From the cell containing the given text, extract its center point as (x, y) coordinate. 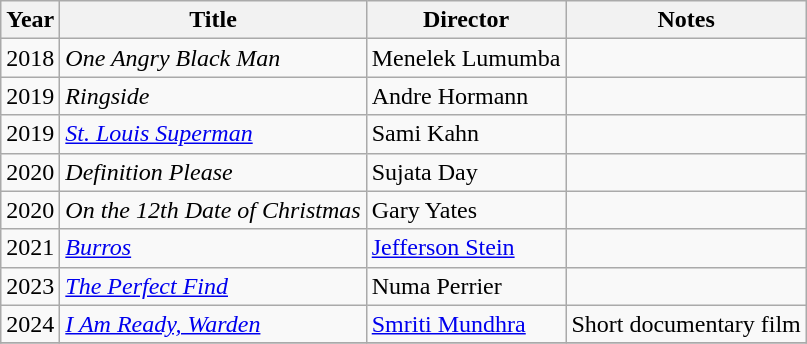
Year (30, 20)
Jefferson Stein (466, 248)
Menelek Lumumba (466, 58)
Andre Hormann (466, 96)
Numa Perrier (466, 286)
2023 (30, 286)
Burros (213, 248)
The Perfect Find (213, 286)
Gary Yates (466, 210)
Sujata Day (466, 172)
2021 (30, 248)
Smriti Mundhra (466, 324)
Director (466, 20)
Definition Please (213, 172)
On the 12th Date of Christmas (213, 210)
I Am Ready, Warden (213, 324)
Sami Kahn (466, 134)
2024 (30, 324)
St. Louis Superman (213, 134)
2018 (30, 58)
One Angry Black Man (213, 58)
Ringside (213, 96)
Short documentary film (686, 324)
Title (213, 20)
Notes (686, 20)
